Extract the [x, y] coordinate from the center of the cell holding the provided text.  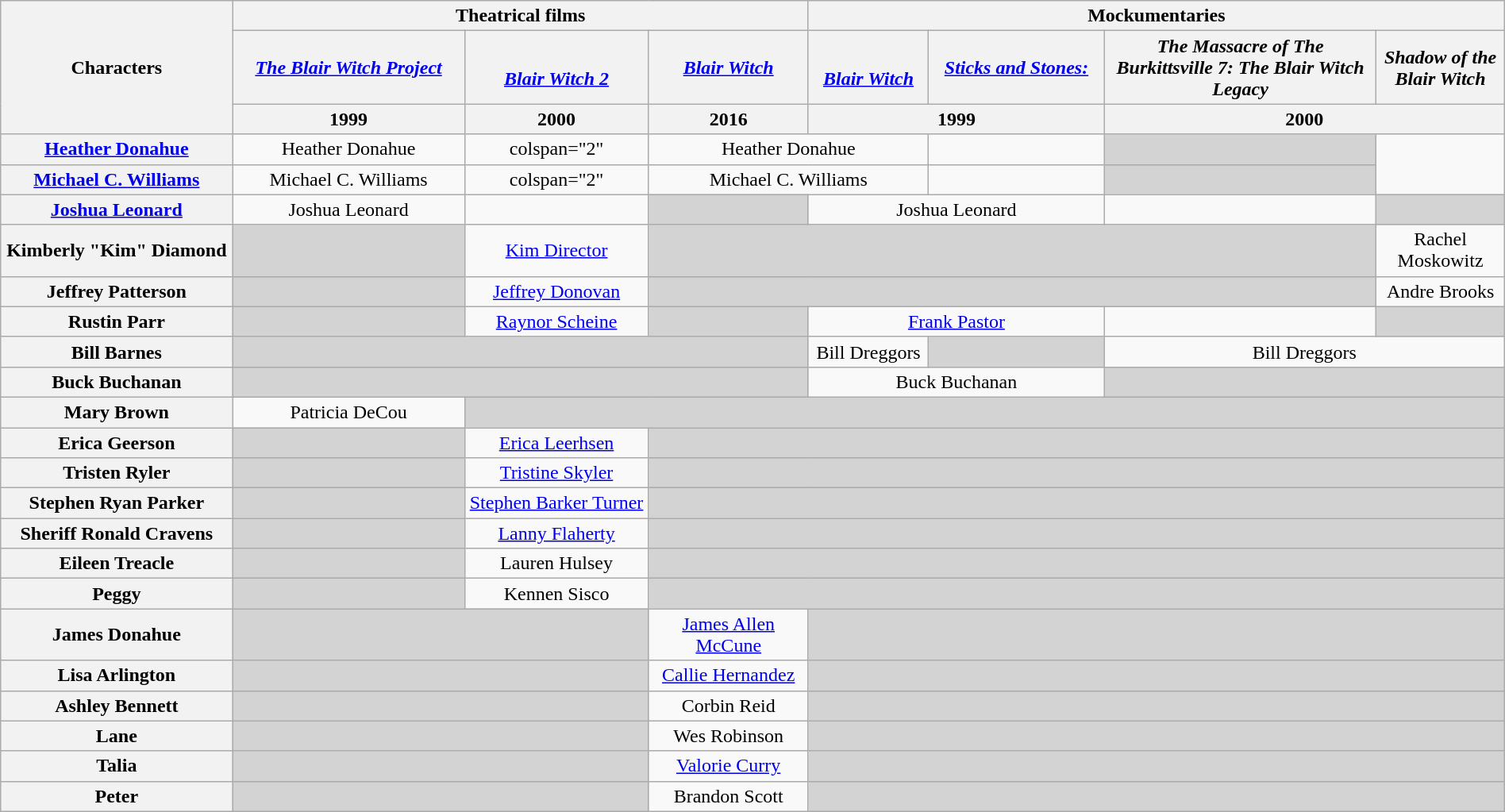
Bill Barnes [117, 352]
James Allen McCune [729, 635]
Lauren Hulsey [556, 564]
Sticks and Stones: [1017, 67]
Sheriff Ronald Cravens [117, 533]
Lane [117, 736]
Rachel Moskowitz [1440, 251]
Jeffrey Patterson [117, 291]
Kim Director [556, 251]
Theatrical films [521, 16]
Shadow of the Blair Witch [1440, 67]
Mockumentaries [1156, 16]
Raynor Scheine [556, 321]
Mary Brown [117, 412]
Erica Geerson [117, 442]
Stephen Barker Turner [556, 503]
Lanny Flaherty [556, 533]
Jeffrey Donovan [556, 291]
Callie Hernandez [729, 675]
Peter [117, 796]
The Massacre of The Burkittsville 7: The Blair Witch Legacy [1240, 67]
Tristine Skyler [556, 473]
James Donahue [117, 635]
Ashley Bennett [117, 706]
Rustin Parr [117, 321]
Brandon Scott [729, 796]
Frank Pastor [956, 321]
Patricia DeCou [348, 412]
Kimberly "Kim" Diamond [117, 251]
Erica Leerhsen [556, 442]
Tristen Ryler [117, 473]
Corbin Reid [729, 706]
Lisa Arlington [117, 675]
Talia [117, 766]
Kennen Sisco [556, 594]
Blair Witch 2 [556, 67]
Andre Brooks [1440, 291]
Eileen Treacle [117, 564]
Characters [117, 67]
The Blair Witch Project [348, 67]
Stephen Ryan Parker [117, 503]
Wes Robinson [729, 736]
Peggy [117, 594]
Valorie Curry [729, 766]
2016 [729, 119]
